Return [x, y] of the center of cell containing provided text 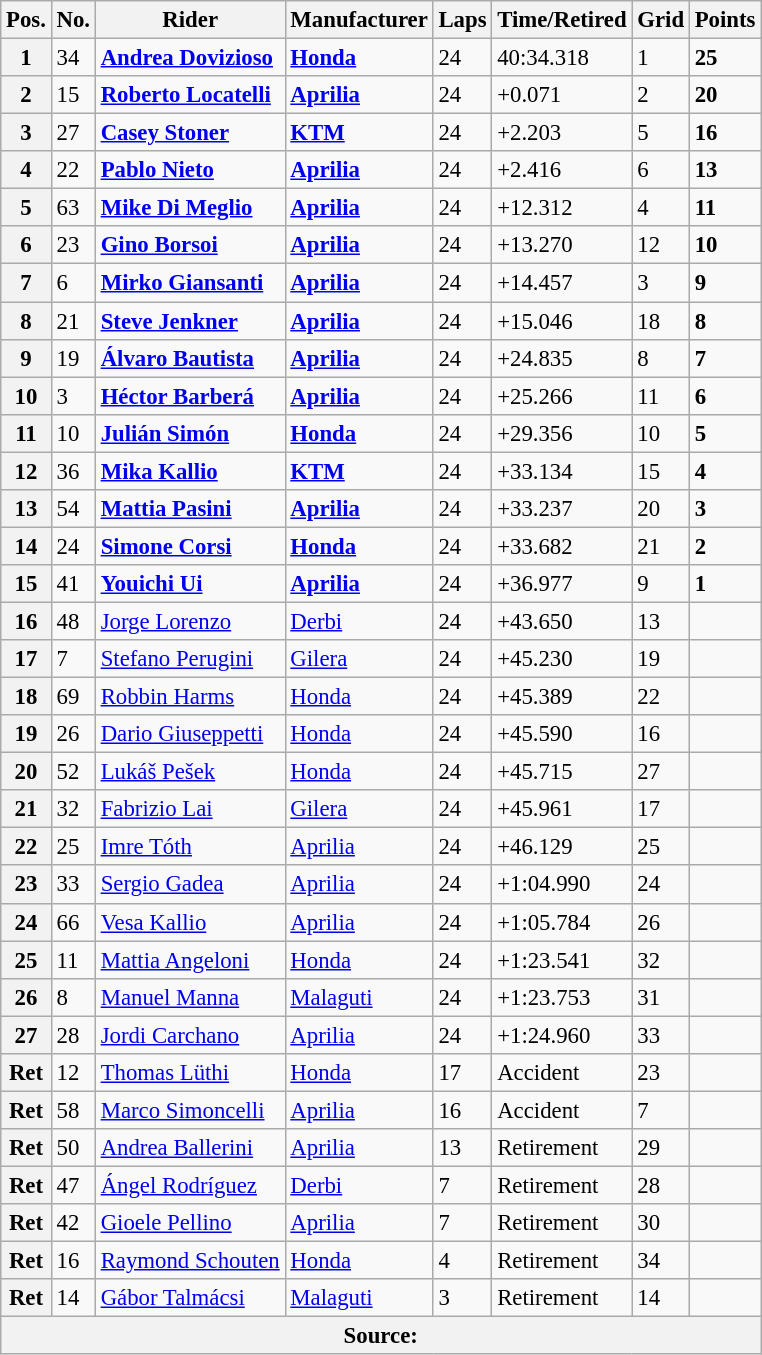
+33.682 [562, 546]
+0.071 [562, 95]
Andrea Dovizioso [190, 58]
+2.416 [562, 170]
Héctor Barberá [190, 396]
Gábor Talmácsi [190, 1298]
47 [73, 1185]
+43.650 [562, 621]
63 [73, 208]
Lukáš Pešek [190, 772]
40:34.318 [562, 58]
66 [73, 922]
54 [73, 509]
Fabrizio Lai [190, 809]
41 [73, 584]
Rider [190, 20]
No. [73, 20]
+45.715 [562, 772]
Pos. [26, 20]
+1:24.960 [562, 1035]
Sergio Gadea [190, 885]
Jordi Carchano [190, 1035]
Robbin Harms [190, 697]
Mike Di Meglio [190, 208]
Jorge Lorenzo [190, 621]
Dario Giuseppetti [190, 734]
42 [73, 1223]
Imre Tóth [190, 847]
Vesa Kallio [190, 922]
29 [660, 1148]
Ángel Rodríguez [190, 1185]
Steve Jenkner [190, 321]
Pablo Nieto [190, 170]
Youichi Ui [190, 584]
+14.457 [562, 283]
48 [73, 621]
+45.230 [562, 659]
58 [73, 1110]
+1:04.990 [562, 885]
Mattia Pasini [190, 509]
Laps [462, 20]
Álvaro Bautista [190, 358]
Simone Corsi [190, 546]
+1:23.753 [562, 997]
+33.134 [562, 471]
Grid [660, 20]
Thomas Lüthi [190, 1073]
50 [73, 1148]
Casey Stoner [190, 133]
Gioele Pellino [190, 1223]
36 [73, 471]
+13.270 [562, 245]
+12.312 [562, 208]
+24.835 [562, 358]
Mattia Angeloni [190, 960]
Roberto Locatelli [190, 95]
Manufacturer [359, 20]
+2.203 [562, 133]
Points [724, 20]
+1:23.541 [562, 960]
+33.237 [562, 509]
Mika Kallio [190, 471]
+29.356 [562, 433]
Mirko Giansanti [190, 283]
Source: [381, 1336]
+25.266 [562, 396]
30 [660, 1223]
+1:05.784 [562, 922]
Julián Simón [190, 433]
+45.961 [562, 809]
Raymond Schouten [190, 1261]
Manuel Manna [190, 997]
+15.046 [562, 321]
Time/Retired [562, 20]
+36.977 [562, 584]
+45.590 [562, 734]
Gino Borsoi [190, 245]
+45.389 [562, 697]
Stefano Perugini [190, 659]
52 [73, 772]
31 [660, 997]
+46.129 [562, 847]
Marco Simoncelli [190, 1110]
Andrea Ballerini [190, 1148]
69 [73, 697]
